For the text-containing cell, return its midpoint in (x, y) coordinate format. 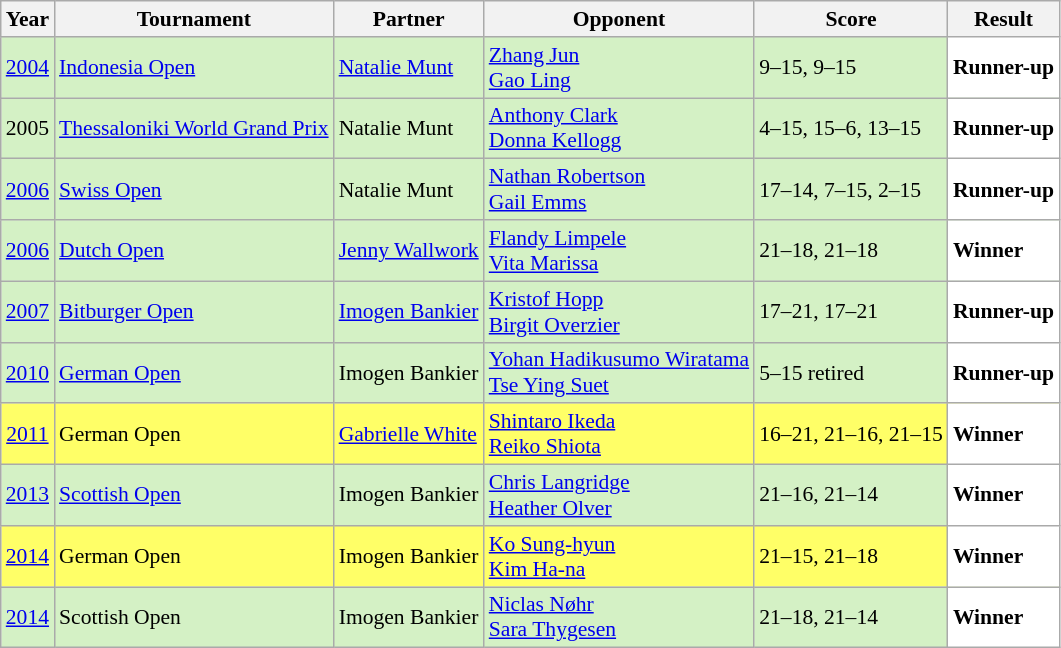
17–21, 17–21 (851, 312)
Zhang Jun Gao Ling (619, 68)
Gabrielle White (409, 434)
Score (851, 19)
Ko Sung-hyun Kim Ha-na (619, 556)
Indonesia Open (194, 68)
16–21, 21–16, 21–15 (851, 434)
Result (1004, 19)
2004 (28, 68)
2010 (28, 372)
Anthony Clark Donna Kellogg (619, 128)
Bitburger Open (194, 312)
17–14, 7–15, 2–15 (851, 190)
Kristof Hopp Birgit Overzier (619, 312)
2007 (28, 312)
Swiss Open (194, 190)
2005 (28, 128)
21–16, 21–14 (851, 496)
Niclas Nøhr Sara Thygesen (619, 618)
Jenny Wallwork (409, 250)
Dutch Open (194, 250)
4–15, 15–6, 13–15 (851, 128)
2013 (28, 496)
Partner (409, 19)
Yohan Hadikusumo Wiratama Tse Ying Suet (619, 372)
Flandy Limpele Vita Marissa (619, 250)
Opponent (619, 19)
Thessaloniki World Grand Prix (194, 128)
2011 (28, 434)
Nathan Robertson Gail Emms (619, 190)
Tournament (194, 19)
Chris Langridge Heather Olver (619, 496)
21–15, 21–18 (851, 556)
5–15 retired (851, 372)
9–15, 9–15 (851, 68)
Shintaro Ikeda Reiko Shiota (619, 434)
21–18, 21–14 (851, 618)
21–18, 21–18 (851, 250)
Year (28, 19)
